Search for the cell housing the specified text and yield its (x, y) center coordinate. 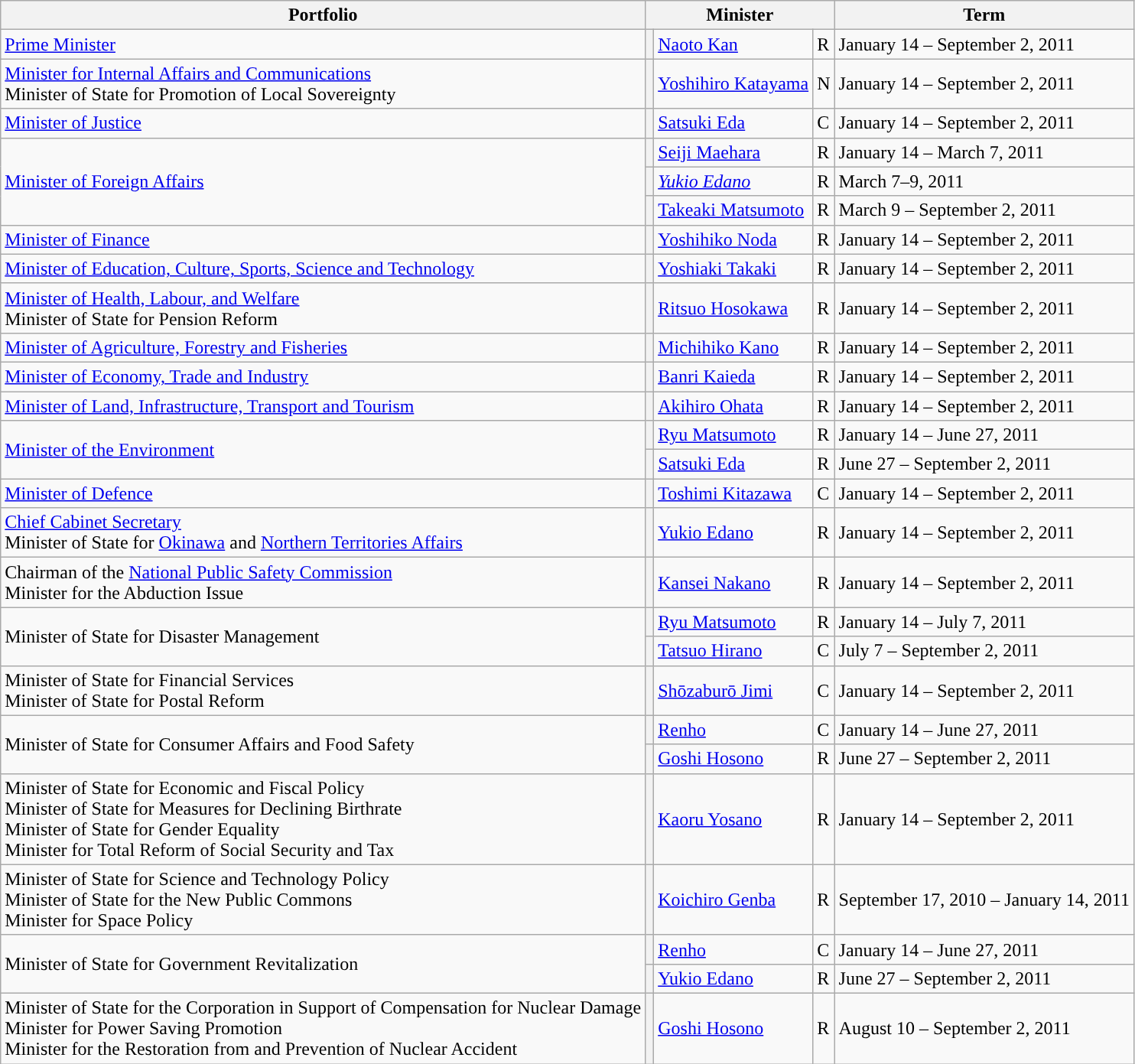
Minister for Internal Affairs and Communications Minister of State for Promotion of Local Sovereignty (323, 84)
Chief Cabinet Secretary Minister of State for Okinawa and Northern Territories Affairs (323, 532)
Minister of State for Disaster Management (323, 636)
Term (984, 15)
Minister of Education, Culture, Sports, Science and Technology (323, 268)
Takeaki Matsumoto (733, 210)
Minister of Justice (323, 123)
March 7–9, 2011 (984, 181)
Yoshihiko Noda (733, 239)
Toshimi Kitazawa (733, 493)
Minister of State for Consumer Affairs and Food Safety (323, 744)
Minister of Defence (323, 493)
Akihiro Ohata (733, 406)
N (824, 84)
Minister of Agriculture, Forestry and Fisheries (323, 347)
Kaoru Yosano (733, 818)
Chairman of the National Public Safety Commission Minister for the Abduction Issue (323, 583)
Minister of State for Government Revitalization (323, 964)
August 10 – September 2, 2011 (984, 1028)
Kansei Nakano (733, 583)
September 17, 2010 – January 14, 2011 (984, 900)
Minister of State for Science and Technology Policy Minister of State for the New Public Commons Minister for Space Policy (323, 900)
Seiji Maehara (733, 152)
Shōzaburō Jimi (733, 690)
Yoshihiro Katayama (733, 84)
Portfolio (323, 15)
Minister of Foreign Affairs (323, 181)
Michihiko Kano (733, 347)
January 14 – March 7, 2011 (984, 152)
March 9 – September 2, 2011 (984, 210)
Ritsuo Hosokawa (733, 307)
Minister (740, 15)
Koichiro Genba (733, 900)
Minister of State for Financial Services Minister of State for Postal Reform (323, 690)
July 7 – September 2, 2011 (984, 651)
Minister of Economy, Trade and Industry (323, 376)
Minister of Health, Labour, and Welfare Minister of State for Pension Reform (323, 307)
Tatsuo Hirano (733, 651)
Banri Kaieda (733, 376)
Minister of the Environment (323, 450)
Naoto Kan (733, 44)
Minister of Land, Infrastructure, Transport and Tourism (323, 406)
Minister of Finance (323, 239)
Prime Minister (323, 44)
January 14 – July 7, 2011 (984, 622)
Yoshiaki Takaki (733, 268)
